Determine the [x, y] coordinate at the center of the cell enclosing the given text.  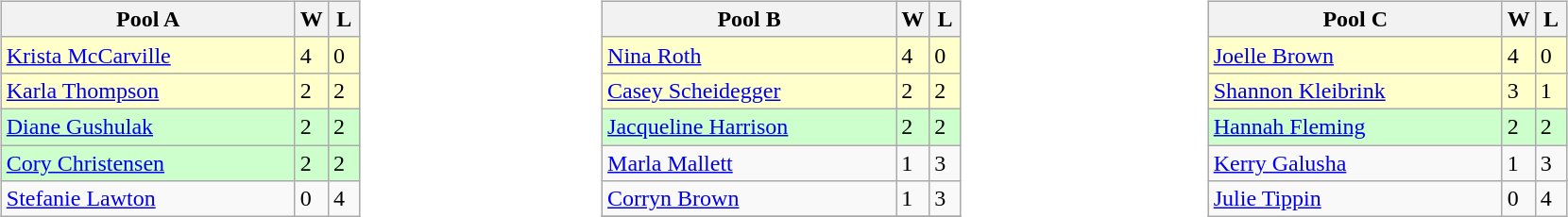
Shannon Kleibrink [1355, 91]
Pool B [750, 19]
Julie Tippin [1355, 199]
Krista McCarville [147, 55]
Marla Mallett [750, 163]
Jacqueline Harrison [750, 126]
Pool C [1355, 19]
Cory Christensen [147, 163]
Hannah Fleming [1355, 126]
Nina Roth [750, 55]
Diane Gushulak [147, 126]
Casey Scheidegger [750, 91]
Joelle Brown [1355, 55]
Stefanie Lawton [147, 199]
Kerry Galusha [1355, 163]
Karla Thompson [147, 91]
Corryn Brown [750, 199]
Pool A [147, 19]
